Search for the cell housing the specified text and yield its (X, Y) center coordinate. 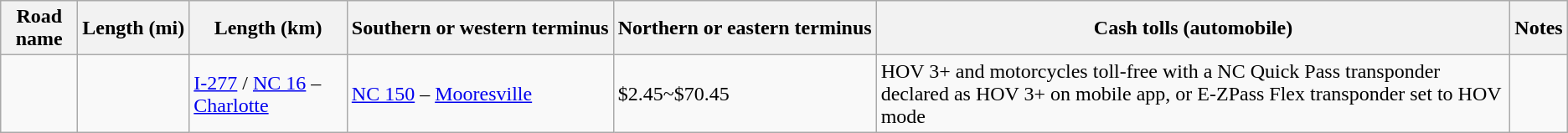
Road name (39, 28)
$2.45~$70.45 (745, 94)
NC 150 – Mooresville (480, 94)
Cash tolls (automobile) (1193, 28)
Notes (1539, 28)
Northern or eastern terminus (745, 28)
Southern or western terminus (480, 28)
Length (km) (268, 28)
Length (mi) (134, 28)
HOV 3+ and motorcycles toll-free with a NC Quick Pass transponder declared as HOV 3+ on mobile app, or E-ZPass Flex transponder set to HOV mode (1193, 94)
I-277 / NC 16 – Charlotte (268, 94)
